For the text-containing cell, return its midpoint in [x, y] coordinate format. 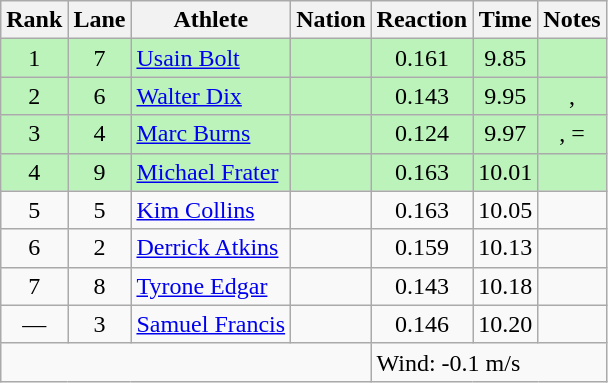
0.146 [422, 324]
1 [34, 58]
Athlete [211, 20]
10.05 [506, 210]
9.85 [506, 58]
0.159 [422, 248]
Nation [331, 20]
— [34, 324]
0.124 [422, 134]
Tyrone Edgar [211, 286]
10.13 [506, 248]
Samuel Francis [211, 324]
Walter Dix [211, 96]
Time [506, 20]
Wind: -0.1 m/s [488, 362]
Notes [572, 20]
, = [572, 134]
Kim Collins [211, 210]
Rank [34, 20]
10.20 [506, 324]
9.97 [506, 134]
10.18 [506, 286]
9.95 [506, 96]
9 [100, 172]
Derrick Atkins [211, 248]
Reaction [422, 20]
Michael Frater [211, 172]
Marc Burns [211, 134]
Lane [100, 20]
, [572, 96]
Usain Bolt [211, 58]
10.01 [506, 172]
8 [100, 286]
0.161 [422, 58]
